Search for the cell housing the specified text and yield its (X, Y) center coordinate. 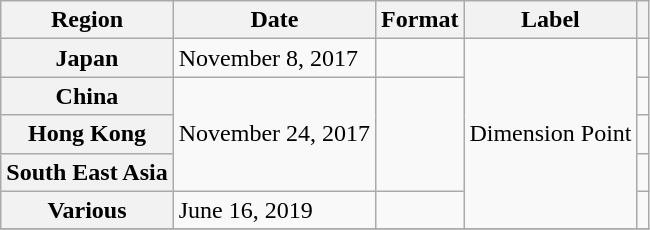
November 8, 2017 (274, 58)
Dimension Point (550, 134)
China (87, 96)
Region (87, 20)
Hong Kong (87, 134)
South East Asia (87, 172)
Japan (87, 58)
Format (420, 20)
November 24, 2017 (274, 134)
Label (550, 20)
June 16, 2019 (274, 210)
Various (87, 210)
Date (274, 20)
